Find where the given text appears and provide that cell's center as (x, y) coordinate. 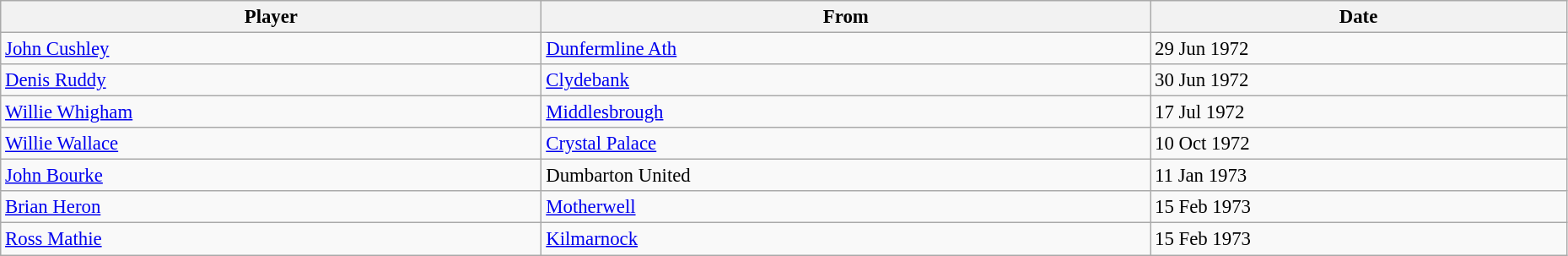
Dumbarton United (846, 176)
Ross Mathie (272, 239)
Clydebank (846, 80)
30 Jun 1972 (1359, 80)
From (846, 17)
Player (272, 17)
Motherwell (846, 207)
Dunfermline Ath (846, 49)
Willie Wallace (272, 144)
Date (1359, 17)
Brian Heron (272, 207)
10 Oct 1972 (1359, 144)
29 Jun 1972 (1359, 49)
Middlesbrough (846, 112)
John Cushley (272, 49)
11 Jan 1973 (1359, 176)
John Bourke (272, 176)
Kilmarnock (846, 239)
Crystal Palace (846, 144)
Denis Ruddy (272, 80)
Willie Whigham (272, 112)
17 Jul 1972 (1359, 112)
